Return [x, y] of the center of cell containing provided text 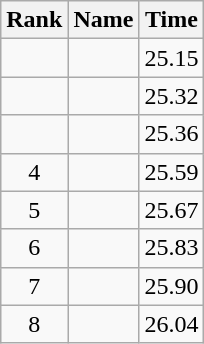
25.67 [172, 210]
25.83 [172, 248]
7 [34, 286]
Rank [34, 20]
8 [34, 324]
25.59 [172, 172]
4 [34, 172]
26.04 [172, 324]
25.32 [172, 96]
Time [172, 20]
25.36 [172, 134]
6 [34, 248]
25.90 [172, 286]
5 [34, 210]
25.15 [172, 58]
Name [104, 20]
